Output the (x, y) coordinate of the center of the cell containing the given text.  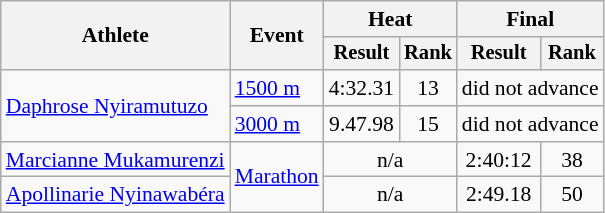
Daphrose Nyiramutuzo (116, 106)
Heat (390, 19)
50 (572, 195)
Athlete (116, 36)
2:49.18 (499, 195)
9.47.98 (362, 124)
Final (530, 19)
15 (428, 124)
Apollinarie Nyinawabéra (116, 195)
4:32.31 (362, 88)
2:40:12 (499, 160)
38 (572, 160)
Marathon (277, 178)
1500 m (277, 88)
13 (428, 88)
Marcianne Mukamurenzi (116, 160)
3000 m (277, 124)
Event (277, 36)
